Locate the cell with the specified text and output its [x, y] center coordinate. 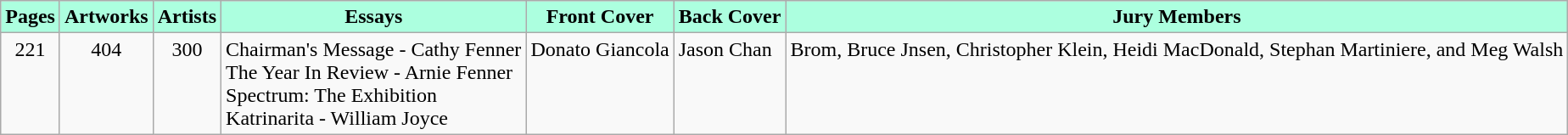
Front Cover [600, 17]
300 [187, 83]
Brom, Bruce Jnsen, Christopher Klein, Heidi MacDonald, Stephan Martiniere, and Meg Walsh [1177, 83]
Artists [187, 17]
Essays [373, 17]
Donato Giancola [600, 83]
Jason Chan [730, 83]
Artworks [106, 17]
Chairman's Message - Cathy FennerThe Year In Review - Arnie FennerSpectrum: The ExhibitionKatrinarita - William Joyce [373, 83]
Back Cover [730, 17]
Pages [31, 17]
404 [106, 83]
Jury Members [1177, 17]
221 [31, 83]
